Return the [X, Y] coordinate for the center point of the cell that contains the specified text.  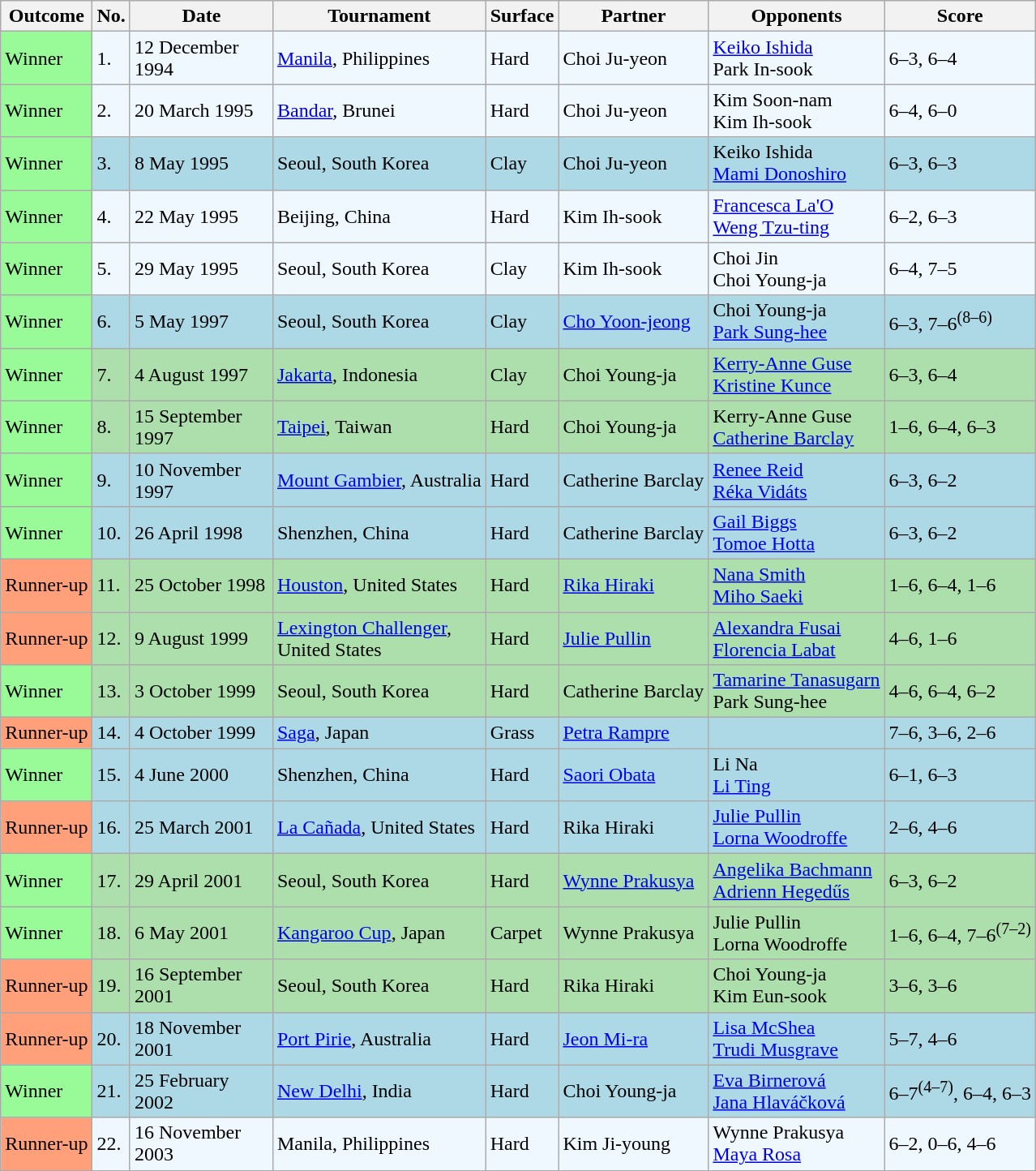
Outcome [47, 16]
4 October 1999 [201, 733]
Wynne Prakusya Maya Rosa [796, 1143]
2. [111, 110]
6 May 2001 [201, 933]
Choi Young-ja Kim Eun-sook [796, 986]
18. [111, 933]
Gail Biggs Tomoe Hotta [796, 532]
15. [111, 775]
4 August 1997 [201, 375]
16 September 2001 [201, 986]
4–6, 1–6 [960, 637]
Kim Soon-nam Kim Ih-sook [796, 110]
Carpet [522, 933]
13. [111, 691]
Mount Gambier, Australia [379, 480]
22. [111, 1143]
20 March 1995 [201, 110]
Tamarine Tanasugarn Park Sung-hee [796, 691]
Nana Smith Miho Saeki [796, 585]
5 May 1997 [201, 321]
Keiko Ishida Park In-sook [796, 58]
Petra Rampre [634, 733]
11. [111, 585]
29 April 2001 [201, 881]
Kangaroo Cup, Japan [379, 933]
18 November 2001 [201, 1038]
Keiko Ishida Mami Donoshiro [796, 164]
5–7, 4–6 [960, 1038]
Grass [522, 733]
Lexington Challenger, United States [379, 637]
1–6, 6–4, 1–6 [960, 585]
21. [111, 1092]
Jakarta, Indonesia [379, 375]
Lisa McShea Trudi Musgrave [796, 1038]
Jeon Mi-ra [634, 1038]
Surface [522, 16]
1–6, 6–4, 7–6(7–2) [960, 933]
12 December 1994 [201, 58]
Francesca La'O Weng Tzu-ting [796, 216]
New Delhi, India [379, 1092]
22 May 1995 [201, 216]
10. [111, 532]
6–2, 0–6, 4–6 [960, 1143]
9 August 1999 [201, 637]
Saori Obata [634, 775]
6–3, 6–3 [960, 164]
3 October 1999 [201, 691]
16 November 2003 [201, 1143]
25 March 2001 [201, 827]
20. [111, 1038]
2–6, 4–6 [960, 827]
10 November 1997 [201, 480]
Eva Birnerová Jana Hlaváčková [796, 1092]
26 April 1998 [201, 532]
Kerry-Anne Guse Kristine Kunce [796, 375]
Saga, Japan [379, 733]
14. [111, 733]
6–4, 7–5 [960, 269]
Cho Yoon-jeong [634, 321]
6–4, 6–0 [960, 110]
Kim Ji-young [634, 1143]
6. [111, 321]
9. [111, 480]
Partner [634, 16]
Choi Jin Choi Young-ja [796, 269]
La Cañada, United States [379, 827]
Score [960, 16]
5. [111, 269]
Opponents [796, 16]
Houston, United States [379, 585]
Taipei, Taiwan [379, 427]
3–6, 3–6 [960, 986]
7. [111, 375]
25 October 1998 [201, 585]
No. [111, 16]
4 June 2000 [201, 775]
Angelika Bachmann Adrienn Hegedűs [796, 881]
4–6, 6–4, 6–2 [960, 691]
1. [111, 58]
1–6, 6–4, 6–3 [960, 427]
8 May 1995 [201, 164]
7–6, 3–6, 2–6 [960, 733]
4. [111, 216]
15 September 1997 [201, 427]
6–2, 6–3 [960, 216]
Li Na Li Ting [796, 775]
Choi Young-ja Park Sung-hee [796, 321]
Date [201, 16]
Julie Pullin [634, 637]
17. [111, 881]
29 May 1995 [201, 269]
12. [111, 637]
6–1, 6–3 [960, 775]
Port Pirie, Australia [379, 1038]
6–7(4–7), 6–4, 6–3 [960, 1092]
Kerry-Anne Guse Catherine Barclay [796, 427]
Alexandra Fusai Florencia Labat [796, 637]
19. [111, 986]
6–3, 7–6(8–6) [960, 321]
3. [111, 164]
25 February 2002 [201, 1092]
16. [111, 827]
Renee Reid Réka Vidáts [796, 480]
Bandar, Brunei [379, 110]
Tournament [379, 16]
8. [111, 427]
Beijing, China [379, 216]
